Identify which cell holds the provided text, then report its [X, Y] central coordinate. 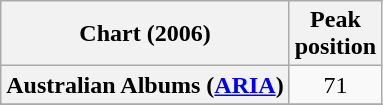
Chart (2006) [145, 34]
Peakposition [335, 34]
71 [335, 85]
Australian Albums (ARIA) [145, 85]
